Determine the [x, y] coordinate at the center of the cell enclosing the given text.  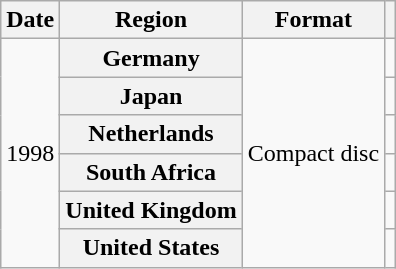
1998 [30, 153]
South Africa [151, 172]
United Kingdom [151, 210]
Japan [151, 96]
United States [151, 248]
Netherlands [151, 134]
Compact disc [313, 153]
Germany [151, 58]
Format [313, 20]
Date [30, 20]
Region [151, 20]
